Return (X, Y) of the center of cell containing provided text 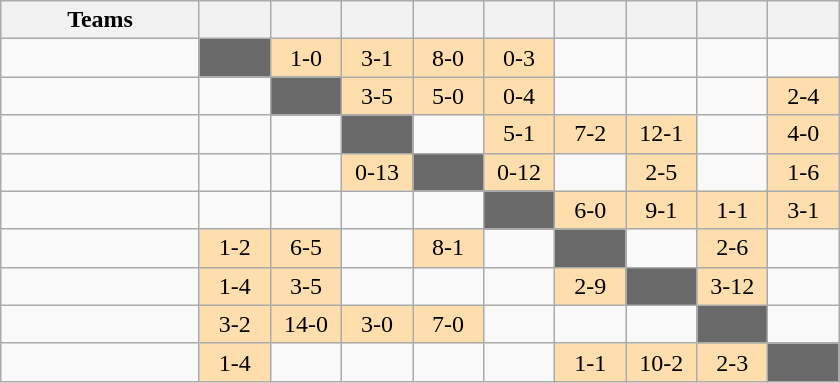
2-6 (732, 248)
6-5 (306, 248)
5-0 (448, 96)
1-2 (234, 248)
6-0 (590, 210)
4-0 (804, 134)
2-5 (662, 172)
0-4 (520, 96)
14-0 (306, 324)
8-1 (448, 248)
2-4 (804, 96)
1-6 (804, 172)
8-0 (448, 58)
3-0 (376, 324)
10-2 (662, 362)
Teams (100, 20)
0-13 (376, 172)
5-1 (520, 134)
12-1 (662, 134)
2-9 (590, 286)
7-2 (590, 134)
0-12 (520, 172)
0-3 (520, 58)
1-0 (306, 58)
3-2 (234, 324)
2-3 (732, 362)
3-12 (732, 286)
7-0 (448, 324)
9-1 (662, 210)
